Return (X, Y) of the center of cell containing provided text 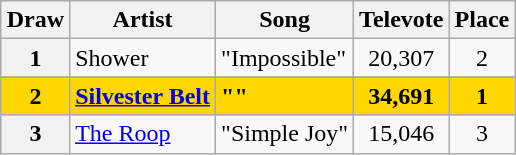
"Simple Joy" (285, 134)
20,307 (402, 58)
Draw (35, 20)
34,691 (402, 96)
Artist (143, 20)
"" (285, 96)
Shower (143, 58)
Televote (402, 20)
15,046 (402, 134)
The Roop (143, 134)
Silvester Belt (143, 96)
Place (482, 20)
"Impossible" (285, 58)
Song (285, 20)
